Identify which cell holds the provided text, then report its [X, Y] central coordinate. 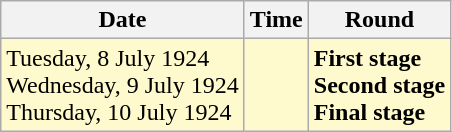
Date [123, 20]
First stageSecond stageFinal stage [379, 85]
Time [276, 20]
Tuesday, 8 July 1924Wednesday, 9 July 1924Thursday, 10 July 1924 [123, 85]
Round [379, 20]
